For the text-containing cell, return its midpoint in [x, y] coordinate format. 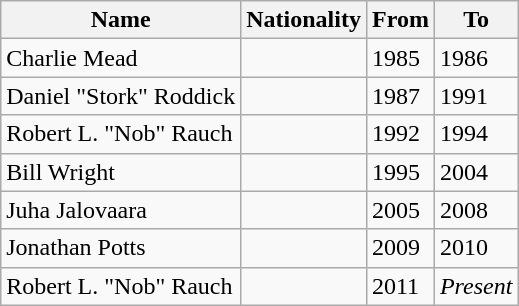
From [400, 20]
2004 [476, 172]
Juha Jalovaara [121, 210]
Nationality [304, 20]
1992 [400, 134]
2005 [400, 210]
1995 [400, 172]
1986 [476, 58]
2009 [400, 248]
2011 [400, 286]
Bill Wright [121, 172]
2010 [476, 248]
1991 [476, 96]
1994 [476, 134]
1985 [400, 58]
2008 [476, 210]
Name [121, 20]
1987 [400, 96]
Daniel "Stork" Roddick [121, 96]
Charlie Mead [121, 58]
To [476, 20]
Jonathan Potts [121, 248]
Present [476, 286]
